Output the (x, y) coordinate of the center of the cell containing the given text.  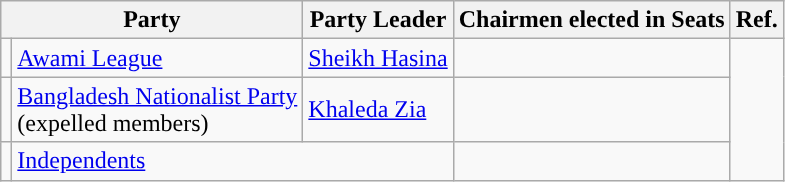
Khaleda Zia (378, 110)
Awami League (158, 58)
Ref. (756, 20)
Sheikh Hasina (378, 58)
Chairmen elected in Seats (592, 20)
Bangladesh Nationalist Party(expelled members) (158, 110)
Independents (232, 161)
Party Leader (378, 20)
Party (152, 20)
